From the cell containing the given text, extract its center point as [X, Y] coordinate. 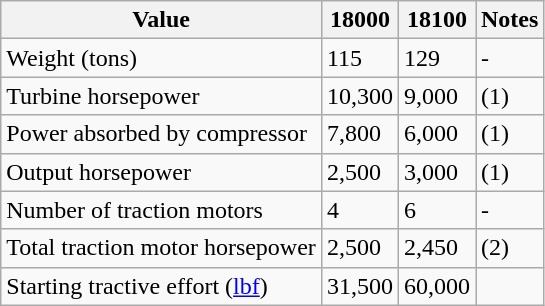
31,500 [360, 286]
Weight (tons) [162, 58]
60,000 [436, 286]
Output horsepower [162, 172]
6 [436, 210]
Notes [510, 20]
Power absorbed by compressor [162, 134]
18000 [360, 20]
6,000 [436, 134]
18100 [436, 20]
7,800 [360, 134]
Starting tractive effort (lbf) [162, 286]
Total traction motor horsepower [162, 248]
10,300 [360, 96]
(2) [510, 248]
4 [360, 210]
129 [436, 58]
9,000 [436, 96]
Number of traction motors [162, 210]
115 [360, 58]
2,450 [436, 248]
Turbine horsepower [162, 96]
Value [162, 20]
3,000 [436, 172]
